Return the [X, Y] coordinate for the center point of the cell that contains the specified text.  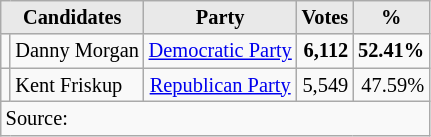
Democratic Party [220, 51]
Republican Party [220, 85]
Source: [215, 118]
Danny Morgan [76, 51]
Candidates [72, 17]
% [391, 17]
5,549 [325, 85]
Votes [325, 17]
52.41% [391, 51]
Kent Friskup [76, 85]
6,112 [325, 51]
Party [220, 17]
47.59% [391, 85]
